Scan for the cell matching the given text and deliver its [x, y] coordinate at center. 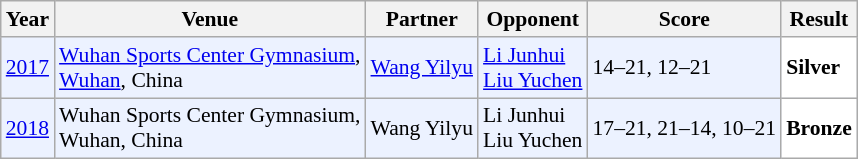
Opponent [532, 19]
Venue [210, 19]
Year [28, 19]
Bronze [819, 128]
14–21, 12–21 [684, 68]
Partner [422, 19]
17–21, 21–14, 10–21 [684, 128]
2017 [28, 68]
Silver [819, 68]
Result [819, 19]
Score [684, 19]
2018 [28, 128]
